Return (x, y) of the center of cell containing provided text 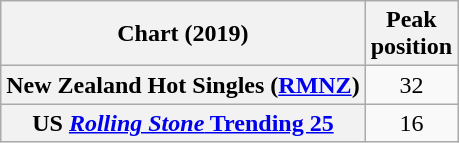
32 (411, 85)
Peak position (411, 34)
US Rolling Stone Trending 25 (183, 123)
New Zealand Hot Singles (RMNZ) (183, 85)
16 (411, 123)
Chart (2019) (183, 34)
